Capture the cell that displays the provided text and extract its [x, y] central coordinate. 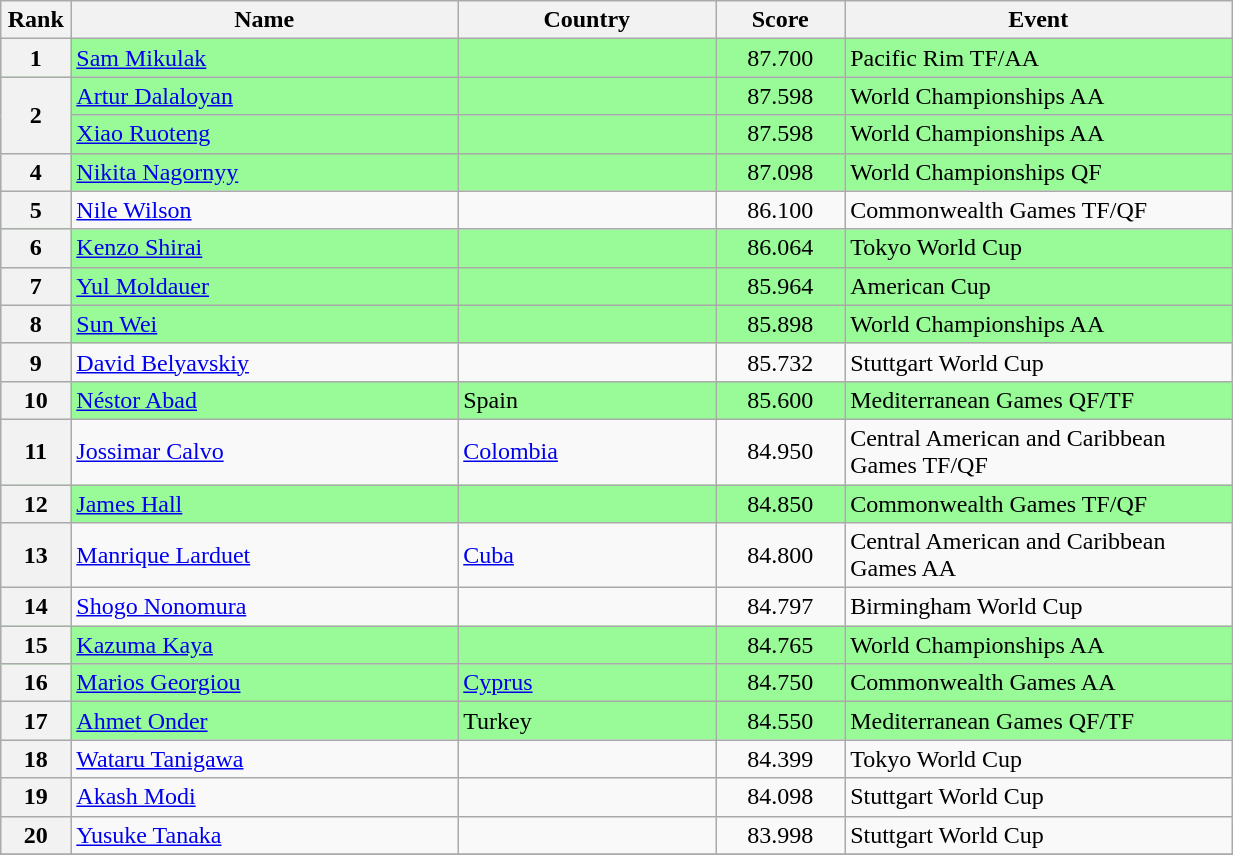
17 [36, 721]
6 [36, 248]
Spain [587, 400]
Akash Modi [264, 797]
Wataru Tanigawa [264, 759]
1 [36, 58]
11 [36, 452]
86.064 [780, 248]
Marios Georgiou [264, 683]
7 [36, 286]
12 [36, 503]
84.765 [780, 645]
Kazuma Kaya [264, 645]
85.964 [780, 286]
Cuba [587, 556]
Country [587, 20]
Pacific Rim TF/AA [1038, 58]
4 [36, 172]
Rank [36, 20]
Kenzo Shirai [264, 248]
20 [36, 835]
83.998 [780, 835]
86.100 [780, 210]
15 [36, 645]
84.850 [780, 503]
Manrique Larduet [264, 556]
David Belyavskiy [264, 362]
Shogo Nonomura [264, 607]
84.797 [780, 607]
Jossimar Calvo [264, 452]
87.700 [780, 58]
18 [36, 759]
84.098 [780, 797]
Commonwealth Games AA [1038, 683]
85.600 [780, 400]
14 [36, 607]
5 [36, 210]
84.399 [780, 759]
Sun Wei [264, 324]
Cyprus [587, 683]
84.550 [780, 721]
Xiao Ruoteng [264, 134]
10 [36, 400]
Event [1038, 20]
Yul Moldauer [264, 286]
Birmingham World Cup [1038, 607]
World Championships QF [1038, 172]
85.898 [780, 324]
Nile Wilson [264, 210]
Sam Mikulak [264, 58]
85.732 [780, 362]
James Hall [264, 503]
16 [36, 683]
9 [36, 362]
Turkey [587, 721]
Score [780, 20]
13 [36, 556]
Artur Dalaloyan [264, 96]
American Cup [1038, 286]
Central American and Caribbean Games AA [1038, 556]
Néstor Abad [264, 400]
2 [36, 115]
Name [264, 20]
84.750 [780, 683]
Colombia [587, 452]
8 [36, 324]
87.098 [780, 172]
Central American and Caribbean Games TF/QF [1038, 452]
84.950 [780, 452]
19 [36, 797]
Ahmet Onder [264, 721]
Nikita Nagornyy [264, 172]
84.800 [780, 556]
Yusuke Tanaka [264, 835]
